Locate the cell with the specified text and output its [x, y] center coordinate. 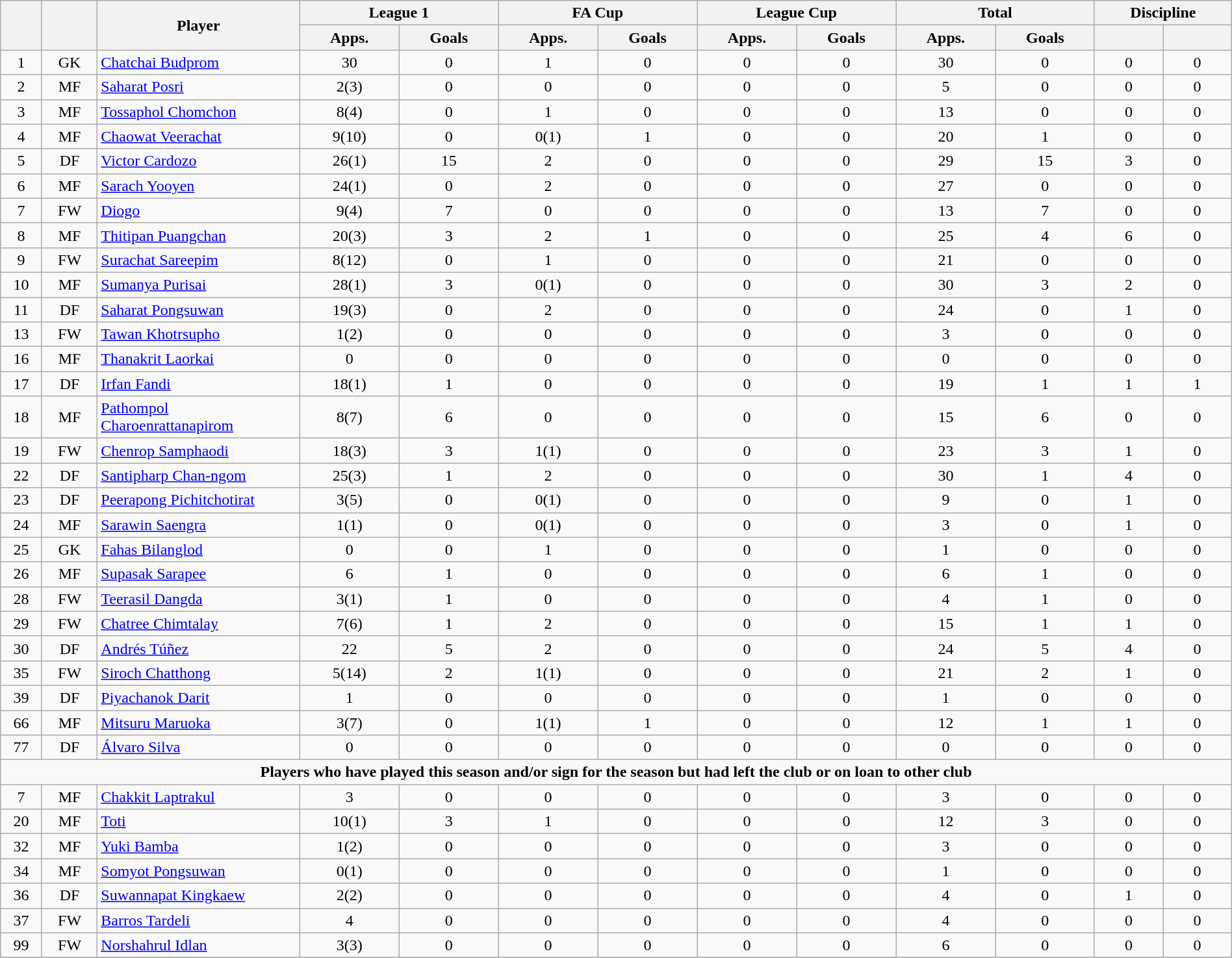
77 [21, 748]
26(1) [350, 161]
66 [21, 723]
2(3) [350, 87]
17 [21, 384]
Mitsuru Maruoka [199, 723]
Suwannapat Kingkaew [199, 896]
3(7) [350, 723]
Supasak Sarapee [199, 574]
7(6) [350, 624]
Victor Cardozo [199, 161]
Fahas Bilanglod [199, 549]
8(7) [350, 417]
Barros Tardeli [199, 920]
Norshahrul Idlan [199, 945]
26 [21, 574]
19(3) [350, 310]
Chaowat Veerachat [199, 136]
27 [946, 186]
24(1) [350, 186]
9(4) [350, 210]
3(5) [350, 500]
Total [995, 13]
League Cup [797, 13]
8(12) [350, 260]
Discipline [1163, 13]
5(14) [350, 673]
Tossaphol Chomchon [199, 112]
Siroch Chatthong [199, 673]
Player [199, 25]
Pathompol Charoenrattanapirom [199, 417]
Diogo [199, 210]
99 [21, 945]
Chenrop Samphaodi [199, 451]
35 [21, 673]
10 [21, 284]
25(3) [350, 475]
Somyot Pongsuwan [199, 871]
Tawan Khotrsupho [199, 334]
Irfan Fandi [199, 384]
Sarawin Saengra [199, 525]
Piyachanok Darit [199, 698]
36 [21, 896]
Yuki Bamba [199, 846]
18(1) [350, 384]
37 [21, 920]
8(4) [350, 112]
Chatree Chimtalay [199, 624]
9(10) [350, 136]
28(1) [350, 284]
Thitipan Puangchan [199, 235]
Sumanya Purisai [199, 284]
FA Cup [598, 13]
Álvaro Silva [199, 748]
Surachat Sareepim [199, 260]
3(3) [350, 945]
18(3) [350, 451]
Sarach Yooyen [199, 186]
39 [21, 698]
Players who have played this season and/or sign for the season but had left the club or on loan to other club [616, 772]
16 [21, 359]
Toti [199, 822]
Chakkit Laptrakul [199, 797]
Saharat Pongsuwan [199, 310]
Peerapong Pichitchotirat [199, 500]
20(3) [350, 235]
10(1) [350, 822]
Chatchai Budprom [199, 62]
Saharat Posri [199, 87]
11 [21, 310]
Andrés Túñez [199, 648]
Thanakrit Laorkai [199, 359]
28 [21, 599]
34 [21, 871]
Teerasil Dangda [199, 599]
League 1 [399, 13]
8 [21, 235]
2(2) [350, 896]
32 [21, 846]
18 [21, 417]
Santipharp Chan-ngom [199, 475]
3(1) [350, 599]
